From the cell containing the given text, extract its center point as [X, Y] coordinate. 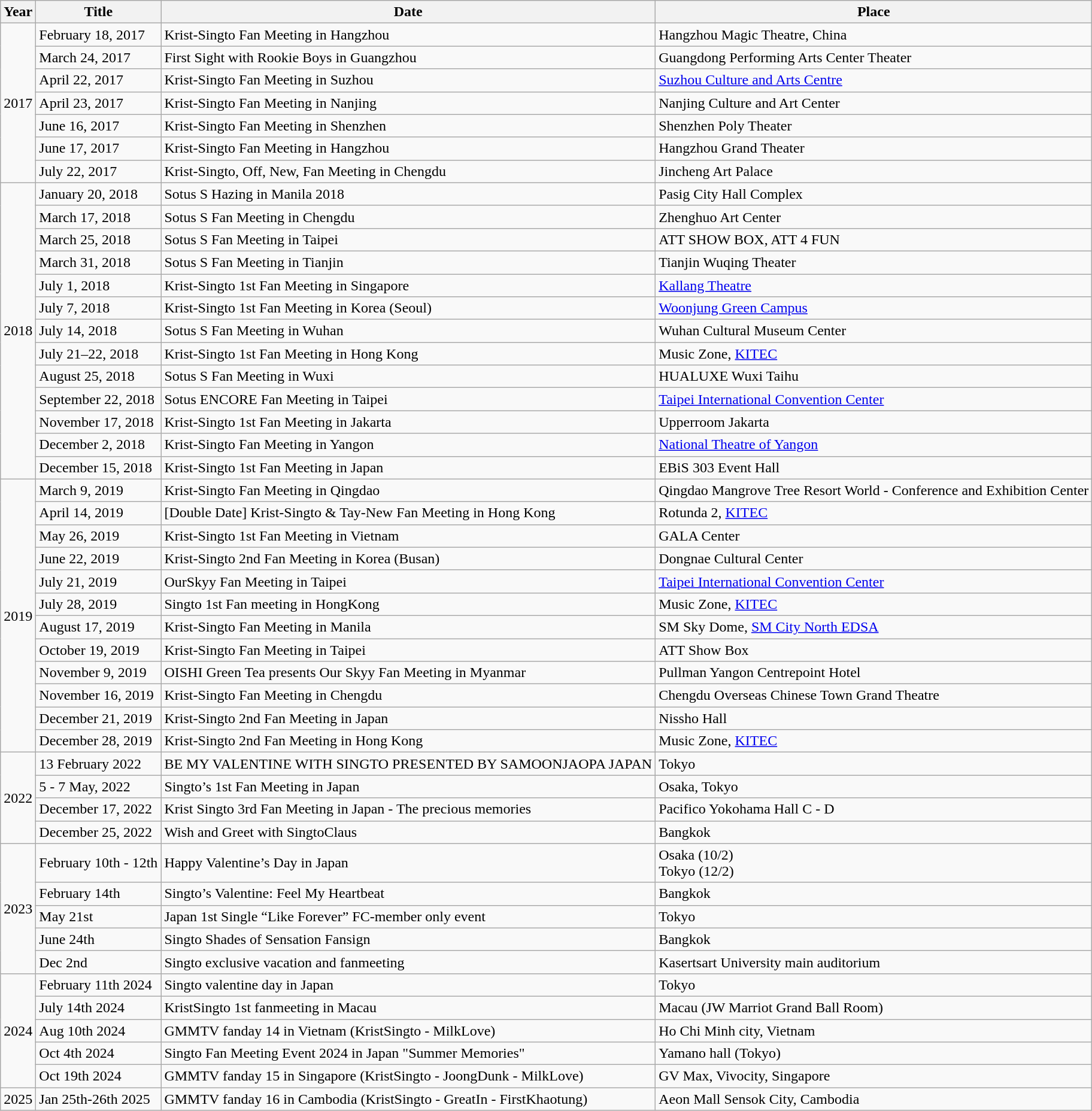
2022 [18, 798]
Tianjin Wuqing Theater [874, 262]
Jincheng Art Palace [874, 171]
SM Sky Dome, SM City North EDSA [874, 627]
GMMTV fanday 15 in Singapore (KristSingto - JoongDunk - MilkLove) [408, 1076]
Rotunda 2, KITEC [874, 513]
Year [18, 12]
November 9, 2019 [98, 673]
March 25, 2018 [98, 239]
May 21st [98, 916]
April 23, 2017 [98, 103]
Osaka (10/2)Tokyo (12/2) [874, 863]
5 - 7 May, 2022 [98, 787]
2017 [18, 103]
July 1, 2018 [98, 286]
Dongnae Cultural Center [874, 558]
GALA Center [874, 536]
December 21, 2019 [98, 718]
Sotus S Fan Meeting in Wuxi [408, 377]
July 22, 2017 [98, 171]
October 19, 2019 [98, 649]
Zhenghuo Art Center [874, 217]
May 26, 2019 [98, 536]
February 10th - 12th [98, 863]
December 25, 2022 [98, 832]
Krist-Singto Fan Meeting in Nanjing [408, 103]
February 14th [98, 894]
Krist-Singto 1st Fan Meeting in Japan [408, 468]
December 15, 2018 [98, 468]
Upperroom Jakarta [874, 422]
Kasertsart University main auditorium [874, 962]
2023 [18, 909]
Happy Valentine’s Day in Japan [408, 863]
Japan 1st Single “Like Forever” FC-member only event [408, 916]
Singto exclusive vacation and fanmeeting [408, 962]
April 14, 2019 [98, 513]
Krist-Singto 1st Fan Meeting in Hong Kong [408, 354]
March 17, 2018 [98, 217]
Woonjung Green Campus [874, 308]
Yamano hall (Tokyo) [874, 1054]
ATT Show Box [874, 649]
Dec 2nd [98, 962]
Krist-Singto 2nd Fan Meeting in Korea (Busan) [408, 558]
Hangzhou Magic Theatre, China [874, 35]
December 28, 2019 [98, 741]
Pullman Yangon Centrepoint Hotel [874, 673]
July 14th 2024 [98, 1007]
Nissho Hall [874, 718]
March 31, 2018 [98, 262]
2019 [18, 615]
November 16, 2019 [98, 696]
KristSingto 1st fanmeeting in Macau [408, 1007]
Place [874, 12]
Krist-Singto 2nd Fan Meeting in Japan [408, 718]
Suzhou Culture and Arts Centre [874, 80]
13 February 2022 [98, 764]
Sotus S Fan Meeting in Tianjin [408, 262]
February 18, 2017 [98, 35]
Macau (JW Marriot Grand Ball Room) [874, 1007]
OISHI Green Tea presents Our Skyy Fan Meeting in Myanmar [408, 673]
Sotus S Fan Meeting in Wuhan [408, 331]
Guangdong Performing Arts Center Theater [874, 57]
July 14, 2018 [98, 331]
Nanjing Culture and Art Center [874, 103]
July 28, 2019 [98, 604]
Aug 10th 2024 [98, 1030]
March 24, 2017 [98, 57]
Sotus S Fan Meeting in Taipei [408, 239]
Oct 19th 2024 [98, 1076]
Aeon Mall Sensok City, Cambodia [874, 1099]
July 7, 2018 [98, 308]
June 17, 2017 [98, 148]
Pasig City Hall Complex [874, 194]
EBiS 303 Event Hall [874, 468]
Krist-Singto 1st Fan Meeting in Singapore [408, 286]
March 9, 2019 [98, 490]
Singto valentine day in Japan [408, 985]
[Double Date] Krist-Singto & Tay-New Fan Meeting in Hong Kong [408, 513]
September 22, 2018 [98, 399]
January 20, 2018 [98, 194]
2025 [18, 1099]
Ho Chi Minh city, Vietnam [874, 1030]
February 11th 2024 [98, 985]
Krist Singto 3rd Fan Meeting in Japan - The precious memories [408, 809]
2024 [18, 1030]
Singto Shades of Sensation Fansign [408, 939]
National Theatre of Yangon [874, 445]
Krist-Singto Fan Meeting in Manila [408, 627]
HUALUXE Wuxi Taihu [874, 377]
GMMTV fanday 14 in Vietnam (KristSingto - MilkLove) [408, 1030]
Singto 1st Fan meeting in HongKong [408, 604]
August 25, 2018 [98, 377]
Title [98, 12]
Krist-Singto 2nd Fan Meeting in Hong Kong [408, 741]
Krist-Singto Fan Meeting in Chengdu [408, 696]
Jan 25th-26th 2025 [98, 1099]
Krist-Singto Fan Meeting in Taipei [408, 649]
Date [408, 12]
Wish and Greet with SingtoClaus [408, 832]
GMMTV fanday 16 in Cambodia (KristSingto - GreatIn - FirstKhaotung) [408, 1099]
Qingdao Mangrove Tree Resort World - Conference and Exhibition Center [874, 490]
Sotus ENCORE Fan Meeting in Taipei [408, 399]
Krist-Singto, Off, New, Fan Meeting in Chengdu [408, 171]
Chengdu Overseas Chinese Town Grand Theatre [874, 696]
Krist-Singto Fan Meeting in Shenzhen [408, 126]
2018 [18, 330]
Krist-Singto 1st Fan Meeting in Vietnam [408, 536]
Krist-Singto Fan Meeting in Qingdao [408, 490]
OurSkyy Fan Meeting in Taipei [408, 581]
June 22, 2019 [98, 558]
Kallang Theatre [874, 286]
Krist-Singto Fan Meeting in Yangon [408, 445]
July 21, 2019 [98, 581]
December 2, 2018 [98, 445]
Krist-Singto Fan Meeting in Suzhou [408, 80]
Sotus S Hazing in Manila 2018 [408, 194]
August 17, 2019 [98, 627]
Singto’s Valentine: Feel My Heartbeat [408, 894]
June 16, 2017 [98, 126]
Krist-Singto 1st Fan Meeting in Korea (Seoul) [408, 308]
Shenzhen Poly Theater [874, 126]
ATT SHOW BOX, ATT 4 FUN [874, 239]
BE MY VALENTINE WITH SINGTO PRESENTED BY SAMOONJAOPA JAPAN [408, 764]
July 21–22, 2018 [98, 354]
Sotus S Fan Meeting in Chengdu [408, 217]
Osaka, Tokyo [874, 787]
Krist-Singto 1st Fan Meeting in Jakarta [408, 422]
Wuhan Cultural Museum Center [874, 331]
December 17, 2022 [98, 809]
Pacifico Yokohama Hall C - D [874, 809]
Hangzhou Grand Theater [874, 148]
June 24th [98, 939]
Oct 4th 2024 [98, 1054]
Singto’s 1st Fan Meeting in Japan [408, 787]
November 17, 2018 [98, 422]
April 22, 2017 [98, 80]
Singto Fan Meeting Event 2024 in Japan "Summer Memories" [408, 1054]
First Sight with Rookie Boys in Guangzhou [408, 57]
GV Max, Vivocity, Singapore [874, 1076]
